Detect which cell encompasses the target text, then output its [X, Y] center coordinate. 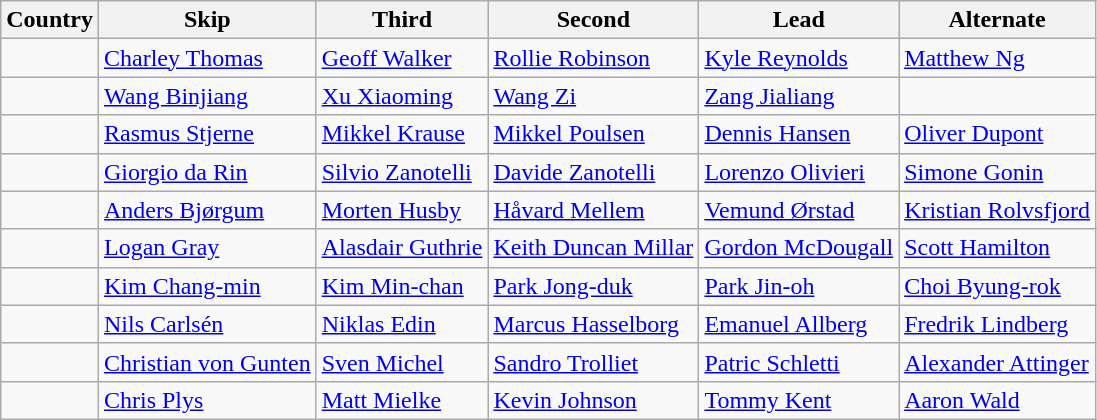
Kevin Johnson [594, 400]
Rasmus Stjerne [207, 134]
Second [594, 20]
Fredrik Lindberg [998, 324]
Davide Zanotelli [594, 172]
Zang Jialiang [799, 96]
Wang Binjiang [207, 96]
Sandro Trolliet [594, 362]
Kim Chang-min [207, 286]
Wang Zi [594, 96]
Xu Xiaoming [402, 96]
Nils Carlsén [207, 324]
Vemund Ørstad [799, 210]
Gordon McDougall [799, 248]
Giorgio da Rin [207, 172]
Simone Gonin [998, 172]
Oliver Dupont [998, 134]
Lead [799, 20]
Christian von Gunten [207, 362]
Logan Gray [207, 248]
Mikkel Krause [402, 134]
Kyle Reynolds [799, 58]
Park Jong-duk [594, 286]
Emanuel Allberg [799, 324]
Third [402, 20]
Anders Bjørgum [207, 210]
Charley Thomas [207, 58]
Tommy Kent [799, 400]
Park Jin-oh [799, 286]
Kristian Rolvsfjord [998, 210]
Kim Min-chan [402, 286]
Chris Plys [207, 400]
Skip [207, 20]
Niklas Edin [402, 324]
Aaron Wald [998, 400]
Matthew Ng [998, 58]
Rollie Robinson [594, 58]
Scott Hamilton [998, 248]
Morten Husby [402, 210]
Dennis Hansen [799, 134]
Choi Byung-rok [998, 286]
Alasdair Guthrie [402, 248]
Patric Schletti [799, 362]
Sven Michel [402, 362]
Lorenzo Olivieri [799, 172]
Marcus Hasselborg [594, 324]
Matt Mielke [402, 400]
Alexander Attinger [998, 362]
Mikkel Poulsen [594, 134]
Håvard Mellem [594, 210]
Keith Duncan Millar [594, 248]
Alternate [998, 20]
Geoff Walker [402, 58]
Silvio Zanotelli [402, 172]
Country [50, 20]
